Provide the [x, y] coordinate of the cell's center where the given text is located.  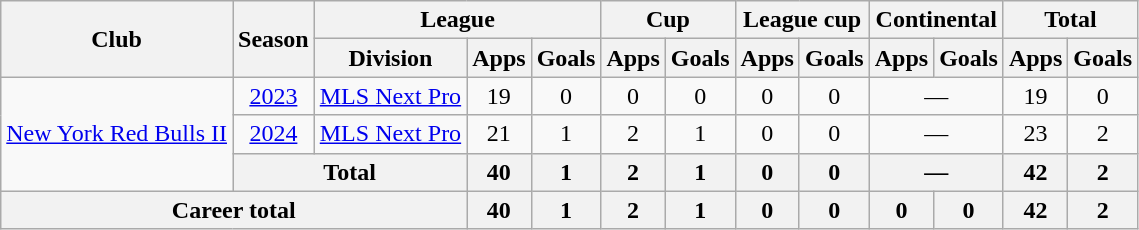
League [458, 20]
Cup [668, 20]
2023 [273, 96]
2024 [273, 134]
Season [273, 39]
Division [390, 58]
New York Red Bulls II [117, 134]
League cup [802, 20]
Continental [936, 20]
Club [117, 39]
21 [499, 134]
23 [1035, 134]
Career total [234, 210]
